Determine the [x, y] coordinate at the center of the cell enclosing the given text.  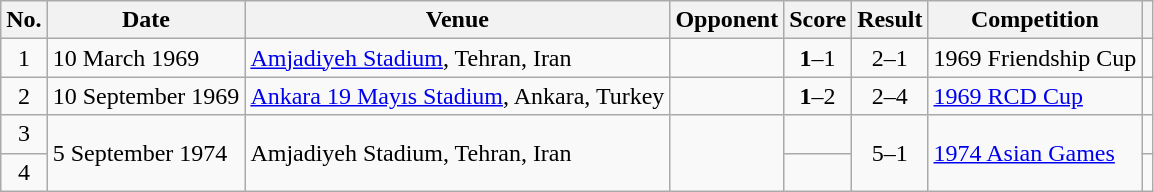
1 [24, 58]
4 [24, 172]
10 March 1969 [146, 58]
5–1 [890, 153]
Ankara 19 Mayıs Stadium, Ankara, Turkey [458, 96]
2–4 [890, 96]
5 September 1974 [146, 153]
1969 RCD Cup [1035, 96]
Result [890, 20]
Venue [458, 20]
Score [818, 20]
2–1 [890, 58]
2 [24, 96]
Opponent [727, 20]
1–1 [818, 58]
Competition [1035, 20]
1–2 [818, 96]
Date [146, 20]
1974 Asian Games [1035, 153]
1969 Friendship Cup [1035, 58]
3 [24, 134]
No. [24, 20]
10 September 1969 [146, 96]
